Find where the given text appears and provide that cell's center as [X, Y] coordinate. 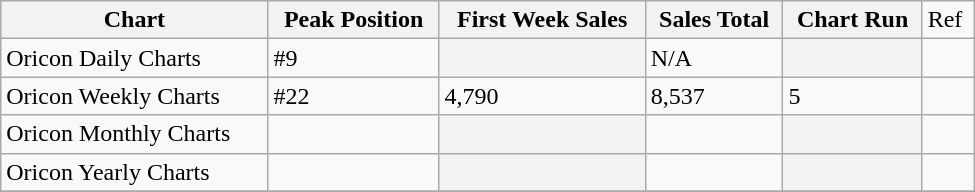
#9 [354, 58]
Chart [134, 20]
Sales Total [714, 20]
Chart Run [852, 20]
5 [852, 96]
Oricon Daily Charts [134, 58]
First Week Sales [542, 20]
Peak Position [354, 20]
N/A [714, 58]
4,790 [542, 96]
Oricon Monthly Charts [134, 134]
Oricon Yearly Charts [134, 172]
Ref [948, 20]
Oricon Weekly Charts [134, 96]
8,537 [714, 96]
#22 [354, 96]
